Capture the cell that displays the provided text and extract its (x, y) central coordinate. 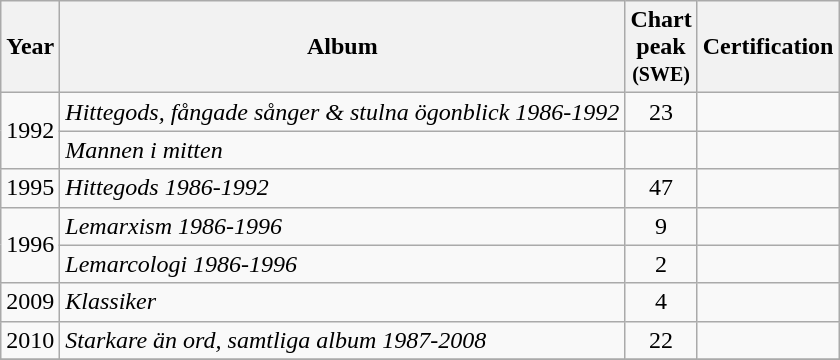
2 (661, 264)
Year (30, 47)
47 (661, 188)
Album (342, 47)
9 (661, 226)
22 (661, 340)
Lemarcologi 1986-1996 (342, 264)
Hittegods 1986-1992 (342, 188)
Klassiker (342, 302)
23 (661, 112)
1992 (30, 131)
Certification (768, 47)
Hittegods, fångade sånger & stulna ögonblick 1986-1992 (342, 112)
Starkare än ord, samtliga album 1987-2008 (342, 340)
Mannen i mitten (342, 150)
2009 (30, 302)
4 (661, 302)
Chart peak(SWE) (661, 47)
2010 (30, 340)
Lemarxism 1986-1996 (342, 226)
1995 (30, 188)
1996 (30, 245)
